Scan for the cell matching the given text and deliver its [x, y] coordinate at center. 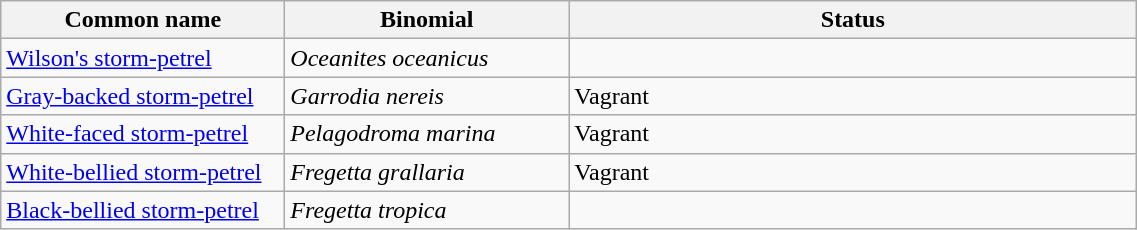
Gray-backed storm-petrel [143, 96]
White-bellied storm-petrel [143, 172]
Oceanites oceanicus [427, 58]
Wilson's storm-petrel [143, 58]
Fregetta grallaria [427, 172]
Common name [143, 20]
Garrodia nereis [427, 96]
Pelagodroma marina [427, 134]
Black-bellied storm-petrel [143, 210]
Binomial [427, 20]
Fregetta tropica [427, 210]
Status [853, 20]
White-faced storm-petrel [143, 134]
